For the text-containing cell, return its midpoint in (X, Y) coordinate format. 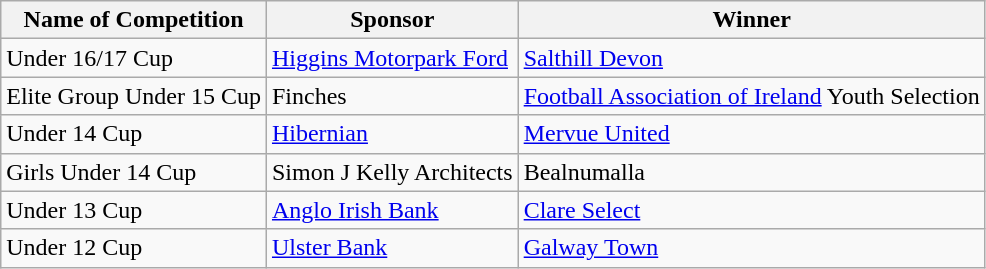
Simon J Kelly Architects (392, 172)
Mervue United (752, 134)
Football Association of Ireland Youth Selection (752, 96)
Under 13 Cup (134, 210)
Anglo Irish Bank (392, 210)
Name of Competition (134, 20)
Bealnumalla (752, 172)
Higgins Motorpark Ford (392, 58)
Salthill Devon (752, 58)
Under 14 Cup (134, 134)
Ulster Bank (392, 248)
Galway Town (752, 248)
Winner (752, 20)
Girls Under 14 Cup (134, 172)
Elite Group Under 15 Cup (134, 96)
Under 12 Cup (134, 248)
Finches (392, 96)
Under 16/17 Cup (134, 58)
Hibernian (392, 134)
Sponsor (392, 20)
Clare Select (752, 210)
